Determine the (x, y) coordinate at the center of the cell enclosing the given text.  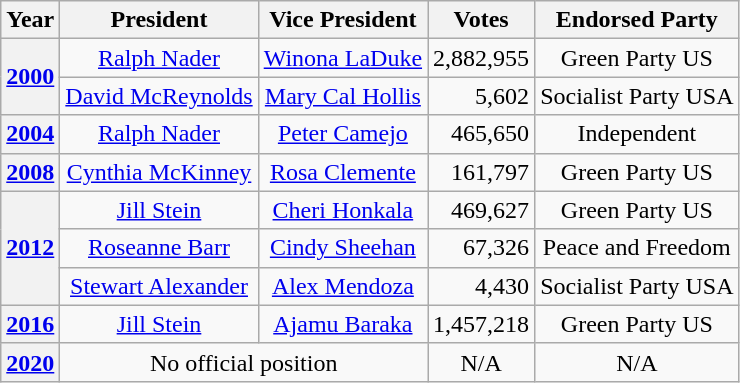
161,797 (482, 172)
Peter Camejo (342, 134)
Alex Mendoza (342, 286)
2,882,955 (482, 58)
David McReynolds (159, 96)
2004 (30, 134)
Roseanne Barr (159, 248)
Peace and Freedom (637, 248)
Votes (482, 20)
Cynthia McKinney (159, 172)
Vice President (342, 20)
5,602 (482, 96)
Winona LaDuke (342, 58)
Rosa Clemente (342, 172)
465,650 (482, 134)
Year (30, 20)
2008 (30, 172)
4,430 (482, 286)
Ajamu Baraka (342, 324)
Independent (637, 134)
2020 (30, 362)
2012 (30, 248)
Stewart Alexander (159, 286)
1,457,218 (482, 324)
469,627 (482, 210)
2016 (30, 324)
2000 (30, 77)
Mary Cal Hollis (342, 96)
67,326 (482, 248)
Cheri Honkala (342, 210)
Cindy Sheehan (342, 248)
No official position (244, 362)
Endorsed Party (637, 20)
President (159, 20)
